Scan for the cell matching the given text and deliver its (X, Y) coordinate at center. 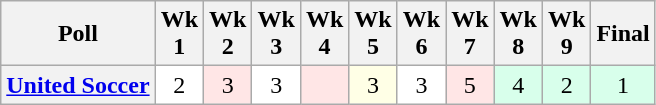
Final (623, 34)
Wk3 (276, 34)
Wk1 (179, 34)
Wk8 (518, 34)
4 (518, 85)
5 (470, 85)
United Soccer (78, 85)
Wk6 (421, 34)
1 (623, 85)
Poll (78, 34)
Wk9 (566, 34)
Wk2 (228, 34)
Wk5 (373, 34)
Wk7 (470, 34)
Wk4 (324, 34)
